Find where the given text appears and provide that cell's center as [X, Y] coordinate. 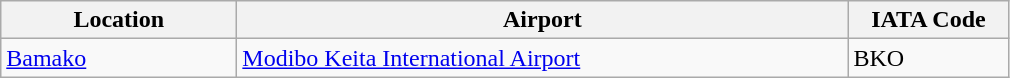
IATA Code [928, 20]
Location [119, 20]
Bamako [119, 58]
Airport [542, 20]
Modibo Keita International Airport [542, 58]
BKO [928, 58]
